Scan for the cell matching the given text and deliver its (X, Y) coordinate at center. 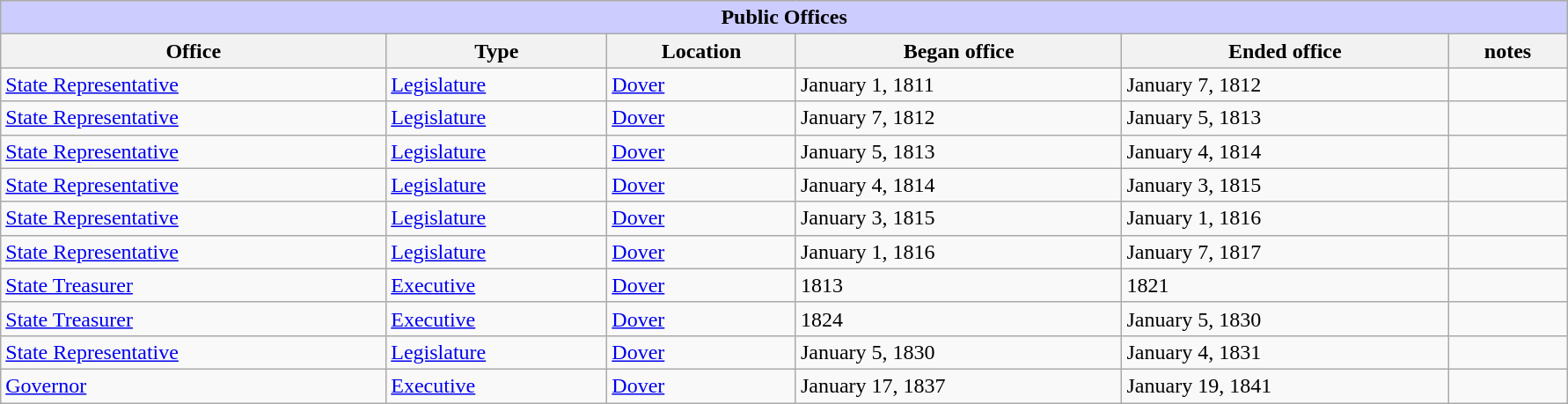
Began office (959, 51)
January 19, 1841 (1285, 386)
1813 (959, 285)
Office (194, 51)
Type (496, 51)
Ended office (1285, 51)
January 4, 1831 (1285, 352)
notes (1508, 51)
January 1, 1811 (959, 84)
Public Offices (785, 18)
Governor (194, 386)
1824 (959, 319)
1821 (1285, 285)
January 7, 1817 (1285, 252)
Location (702, 51)
January 17, 1837 (959, 386)
